Pinpoint the cell where the given text exists, returning its (x, y) midpoint coordinate. 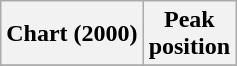
Chart (2000) (72, 34)
Peakposition (189, 34)
